Return the (X, Y) coordinate for the center point of the cell that contains the specified text.  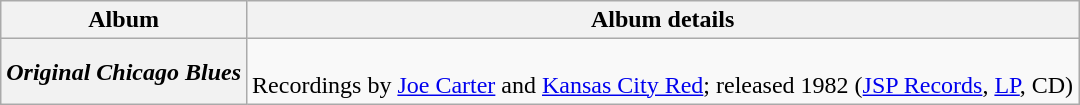
Original Chicago Blues (124, 72)
Album details (663, 20)
Recordings by Joe Carter and Kansas City Red; released 1982 (JSP Records, LP, CD) (663, 72)
Album (124, 20)
